Find where the given text appears and provide that cell's center as [X, Y] coordinate. 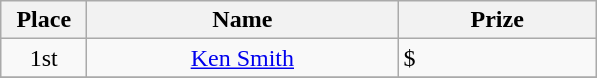
Name [242, 20]
Prize [498, 20]
Ken Smith [242, 58]
Place [44, 20]
1st [44, 58]
$ [498, 58]
